For the text-containing cell, return its midpoint in (X, Y) coordinate format. 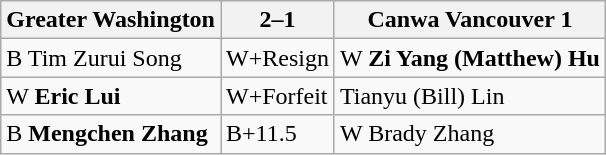
B Tim Zurui Song (111, 58)
Greater Washington (111, 20)
B+11.5 (277, 134)
W Eric Lui (111, 96)
W+Resign (277, 58)
Tianyu (Bill) Lin (470, 96)
B Mengchen Zhang (111, 134)
W Zi Yang (Matthew) Hu (470, 58)
W+Forfeit (277, 96)
Canwa Vancouver 1 (470, 20)
2–1 (277, 20)
W Brady Zhang (470, 134)
